Identify which cell holds the provided text, then report its (x, y) central coordinate. 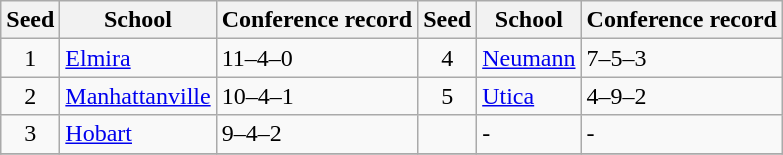
4 (448, 58)
Elmira (138, 58)
2 (30, 96)
1 (30, 58)
3 (30, 134)
9–4–2 (316, 134)
Neumann (529, 58)
7–5–3 (682, 58)
10–4–1 (316, 96)
Hobart (138, 134)
4–9–2 (682, 96)
5 (448, 96)
11–4–0 (316, 58)
Utica (529, 96)
Manhattanville (138, 96)
